Extract the [x, y] coordinate from the center of the cell holding the provided text.  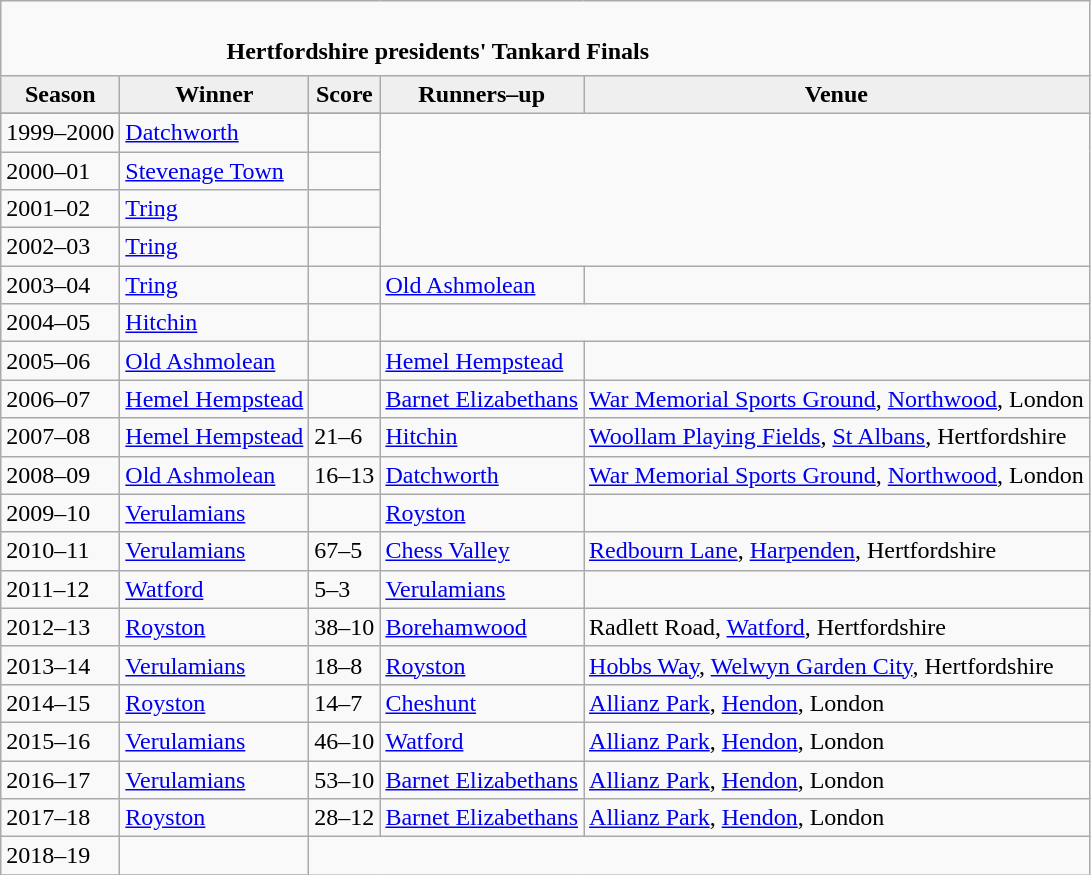
2000–01 [60, 171]
2010–11 [60, 551]
2006–07 [60, 399]
18–8 [344, 665]
2001–02 [60, 209]
2003–04 [60, 285]
2007–08 [60, 437]
5–3 [344, 589]
2008–09 [60, 475]
2011–12 [60, 589]
2018–19 [60, 856]
Radlett Road, Watford, Hertfordshire [837, 627]
Redbourn Lane, Harpenden, Hertfordshire [837, 551]
Score [344, 94]
2015–16 [60, 741]
Runners–up [482, 94]
21–6 [344, 437]
2012–13 [60, 627]
2009–10 [60, 513]
Woollam Playing Fields, St Albans, Hertfordshire [837, 437]
Venue [837, 94]
67–5 [344, 551]
2016–17 [60, 779]
2013–14 [60, 665]
28–12 [344, 818]
2014–15 [60, 703]
46–10 [344, 741]
38–10 [344, 627]
Season [60, 94]
Cheshunt [482, 703]
Hobbs Way, Welwyn Garden City, Hertfordshire [837, 665]
Winner [214, 94]
2017–18 [60, 818]
2002–03 [60, 247]
Borehamwood [482, 627]
1999–2000 [60, 132]
Chess Valley [482, 551]
2005–06 [60, 361]
2004–05 [60, 323]
53–10 [344, 779]
16–13 [344, 475]
14–7 [344, 703]
Stevenage Town [214, 171]
